Provide the (X, Y) coordinate of the cell's center where the given text is located.  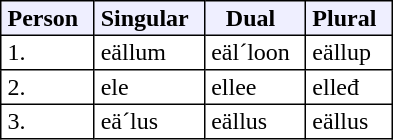
eä´lus (150, 121)
Person (48, 18)
2. (48, 87)
1. (48, 52)
ellee (254, 87)
Singular (150, 18)
ele (150, 87)
Plural (350, 18)
3. (48, 121)
elleđ (350, 87)
eäl´loon (254, 52)
eällum (150, 52)
Dual (254, 18)
eällup (350, 52)
